Output the [x, y] coordinate of the center of the cell containing the given text.  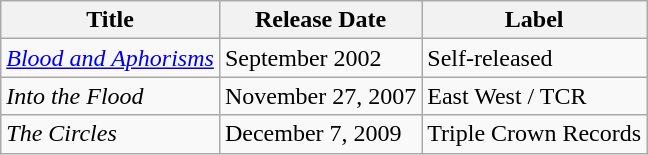
Title [110, 20]
November 27, 2007 [320, 96]
Release Date [320, 20]
The Circles [110, 134]
East West / TCR [534, 96]
Into the Flood [110, 96]
Label [534, 20]
Triple Crown Records [534, 134]
Self-released [534, 58]
Blood and Aphorisms [110, 58]
December 7, 2009 [320, 134]
September 2002 [320, 58]
